Locate the cell with the specified text and output its [X, Y] center coordinate. 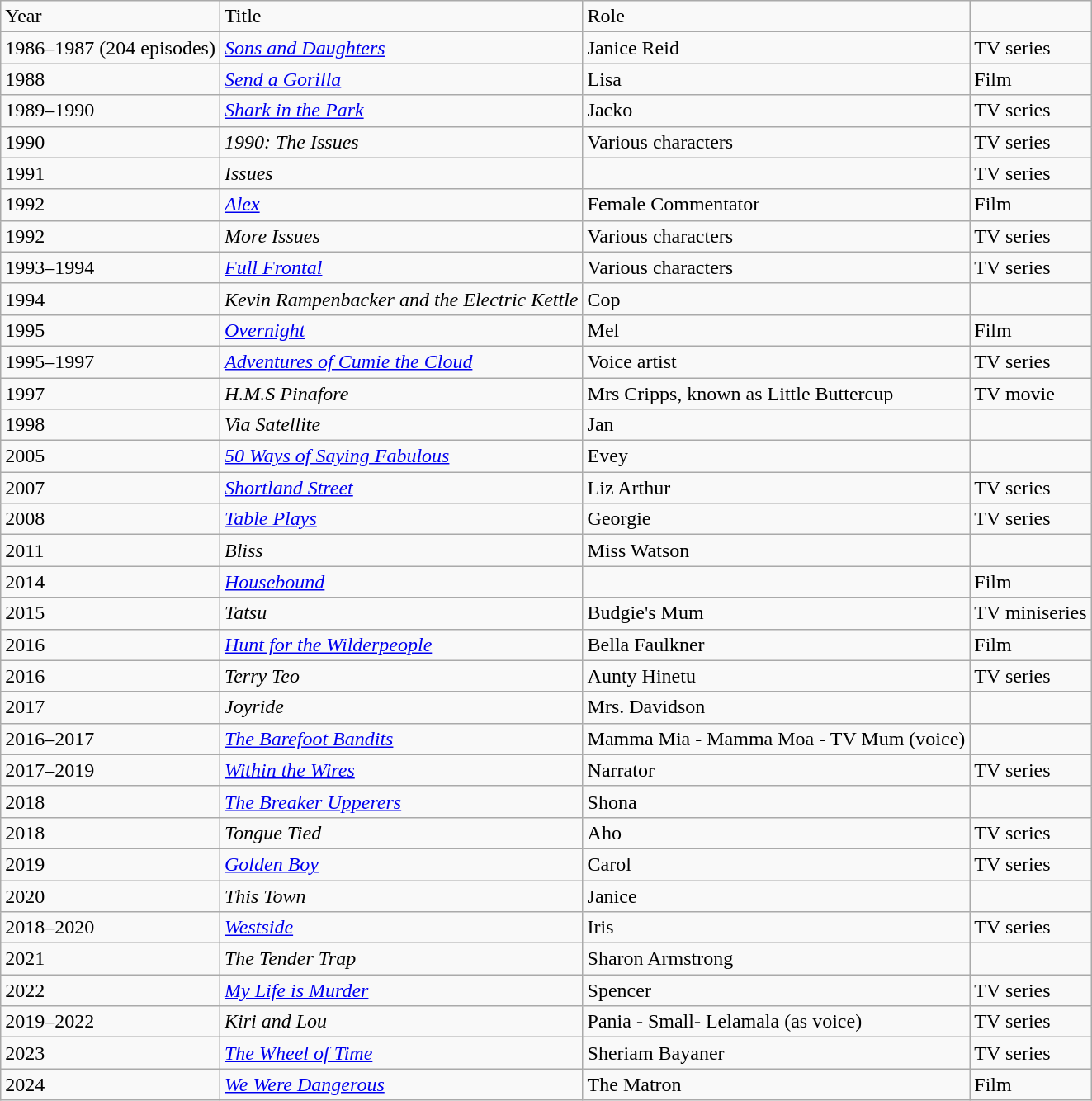
Evey [776, 456]
The Wheel of Time [401, 1053]
We Were Dangerous [401, 1084]
1991 [111, 173]
Alex [401, 205]
Issues [401, 173]
1989–1990 [111, 111]
Sheriam Bayaner [776, 1053]
2007 [111, 488]
Bliss [401, 550]
Georgie [776, 519]
The Matron [776, 1084]
Kiri and Lou [401, 1022]
Mel [776, 330]
Shark in the Park [401, 111]
1988 [111, 79]
Lisa [776, 79]
1997 [111, 394]
Mamma Mia - Mamma Moa - TV Mum (voice) [776, 739]
Bella Faulkner [776, 645]
This Town [401, 895]
1986–1987 (204 episodes) [111, 48]
Sons and Daughters [401, 48]
50 Ways of Saying Fabulous [401, 456]
Table Plays [401, 519]
Voice artist [776, 361]
Janice [776, 895]
Terry Teo [401, 676]
2005 [111, 456]
2014 [111, 582]
Aho [776, 833]
Within the Wires [401, 770]
2019–2022 [111, 1022]
Budgie's Mum [776, 613]
1990 [111, 142]
Narrator [776, 770]
Cop [776, 299]
Jacko [776, 111]
Hunt for the Wilderpeople [401, 645]
1994 [111, 299]
2008 [111, 519]
H.M.S Pinafore [401, 394]
2018–2020 [111, 928]
Role [776, 17]
TV movie [1030, 394]
2011 [111, 550]
Adventures of Cumie the Cloud [401, 361]
Send a Gorilla [401, 79]
The Tender Trap [401, 959]
Aunty Hinetu [776, 676]
My Life is Murder [401, 990]
Shortland Street [401, 488]
Golden Boy [401, 864]
2023 [111, 1053]
2016–2017 [111, 739]
Overnight [401, 330]
Sharon Armstrong [776, 959]
2017 [111, 707]
Carol [776, 864]
Westside [401, 928]
Tatsu [401, 613]
2015 [111, 613]
Housebound [401, 582]
Female Commentator [776, 205]
2021 [111, 959]
2020 [111, 895]
1993–1994 [111, 267]
2024 [111, 1084]
1995 [111, 330]
2017–2019 [111, 770]
1990: The Issues [401, 142]
Year [111, 17]
Liz Arthur [776, 488]
1998 [111, 425]
Joyride [401, 707]
Jan [776, 425]
Miss Watson [776, 550]
Shona [776, 801]
Pania - Small- Lelamala (as voice) [776, 1022]
Spencer [776, 990]
Iris [776, 928]
1995–1997 [111, 361]
Kevin Rampenbacker and the Electric Kettle [401, 299]
Via Satellite [401, 425]
2022 [111, 990]
TV miniseries [1030, 613]
2019 [111, 864]
More Issues [401, 236]
Tongue Tied [401, 833]
The Barefoot Bandits [401, 739]
Janice Reid [776, 48]
The Breaker Upperers [401, 801]
Mrs Cripps, known as Little Buttercup [776, 394]
Full Frontal [401, 267]
Title [401, 17]
Mrs. Davidson [776, 707]
